Identify which cell holds the provided text, then report its (x, y) central coordinate. 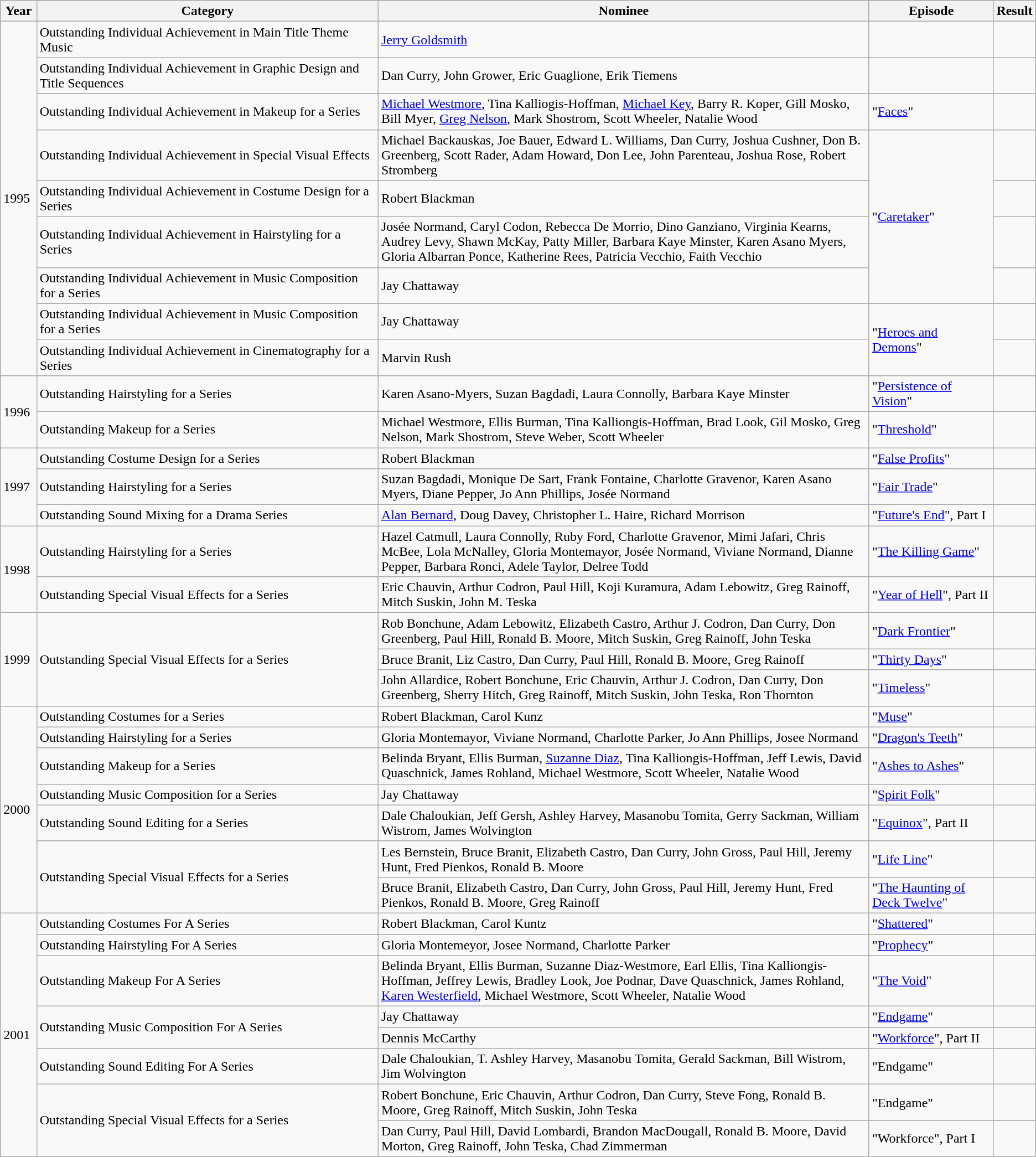
"Ashes to Ashes" (931, 766)
"Dragon's Teeth" (931, 737)
"Dark Frontier" (931, 631)
Outstanding Costumes for a Series (207, 716)
"Spirit Folk" (931, 794)
Outstanding Costume Design for a Series (207, 458)
Robert Blackman, Carol Kunz (623, 716)
Outstanding Music Composition for a Series (207, 794)
Dennis McCarthy (623, 1038)
Michael Westmore, Tina Kalliogis-Hoffman, Michael Key, Barry R. Koper, Gill Mosko, Bill Myer, Greg Nelson, Mark Shostrom, Scott Wheeler, Natalie Wood (623, 112)
"Heroes and Demons" (931, 339)
Outstanding Individual Achievement in Hairstyling for a Series (207, 242)
Dan Curry, John Grower, Eric Guaglione, Erik Tiemens (623, 75)
Result (1014, 11)
2000 (19, 809)
Outstanding Individual Achievement in Cinematography for a Series (207, 358)
Outstanding Sound Editing for a Series (207, 823)
Karen Asano-Myers, Suzan Bagdadi, Laura Connolly, Barbara Kaye Minster (623, 393)
Year (19, 11)
Dale Chaloukian, T. Ashley Harvey, Masanobu Tomita, Gerald Sackman, Bill Wistrom, Jim Wolvington (623, 1066)
Outstanding Individual Achievement in Main Title Theme Music (207, 40)
Dale Chaloukian, Jeff Gersh, Ashley Harvey, Masanobu Tomita, Gerry Sackman, William Wistrom, James Wolvington (623, 823)
"Muse" (931, 716)
Outstanding Makeup For A Series (207, 981)
Nominee (623, 11)
"Caretaker" (931, 216)
1998 (19, 569)
Category (207, 11)
Outstanding Individual Achievement in Costume Design for a Series (207, 198)
"Life Line" (931, 859)
Suzan Bagdadi, Monique De Sart, Frank Fontaine, Charlotte Gravenor, Karen Asano Myers, Diane Pepper, Jo Ann Phillips, Josée Normand (623, 487)
"The Void" (931, 981)
Jerry Goldsmith (623, 40)
1995 (19, 199)
Outstanding Individual Achievement in Graphic Design and Title Sequences (207, 75)
Bruce Branit, Elizabeth Castro, Dan Curry, John Gross, Paul Hill, Jeremy Hunt, Fred Pienkos, Ronald B. Moore, Greg Rainoff (623, 895)
Michael Westmore, Ellis Burman, Tina Kalliongis-Hoffman, Brad Look, Gil Mosko, Greg Nelson, Mark Shostrom, Steve Weber, Scott Wheeler (623, 430)
"Workforce", Part I (931, 1138)
Robert Bonchune, Eric Chauvin, Arthur Codron, Dan Curry, Steve Fong, Ronald B. Moore, Greg Rainoff, Mitch Suskin, John Teska (623, 1103)
1997 (19, 486)
Outstanding Individual Achievement in Makeup for a Series (207, 112)
"Threshold" (931, 430)
Outstanding Sound Editing For A Series (207, 1066)
"Workforce", Part II (931, 1038)
Outstanding Hairstyling For A Series (207, 945)
"Equinox", Part II (931, 823)
"Shattered" (931, 923)
"Prophecy" (931, 945)
"The Haunting of Deck Twelve" (931, 895)
2001 (19, 1035)
"Faces" (931, 112)
Outstanding Sound Mixing for a Drama Series (207, 515)
1999 (19, 659)
Alan Bernard, Doug Davey, Christopher L. Haire, Richard Morrison (623, 515)
Eric Chauvin, Arthur Codron, Paul Hill, Koji Kuramura, Adam Lebowitz, Greg Rainoff, Mitch Suskin, John M. Teska (623, 595)
Robert Blackman, Carol Kuntz (623, 923)
Les Bernstein, Bruce Branit, Elizabeth Castro, Dan Curry, John Gross, Paul Hill, Jeremy Hunt, Fred Pienkos, Ronald B. Moore (623, 859)
"False Profits" (931, 458)
"Thirty Days" (931, 659)
Marvin Rush (623, 358)
"Year of Hell", Part II (931, 595)
"Future's End", Part I (931, 515)
Episode (931, 11)
Bruce Branit, Liz Castro, Dan Curry, Paul Hill, Ronald B. Moore, Greg Rainoff (623, 659)
Gloria Montemayor, Viviane Normand, Charlotte Parker, Jo Ann Phillips, Josee Normand (623, 737)
"Persistence of Vision" (931, 393)
Dan Curry, Paul Hill, David Lombardi, Brandon MacDougall, Ronald B. Moore, David Morton, Greg Rainoff, John Teska, Chad Zimmerman (623, 1138)
Outstanding Individual Achievement in Special Visual Effects (207, 155)
Outstanding Costumes For A Series (207, 923)
1996 (19, 411)
"Fair Trade" (931, 487)
Outstanding Music Composition For A Series (207, 1027)
Gloria Montemeyor, Josee Normand, Charlotte Parker (623, 945)
"The Killing Game" (931, 551)
"Timeless" (931, 688)
